Search for the cell housing the specified text and yield its [x, y] center coordinate. 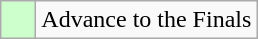
Advance to the Finals [146, 20]
